Scan for the cell matching the given text and deliver its (x, y) coordinate at center. 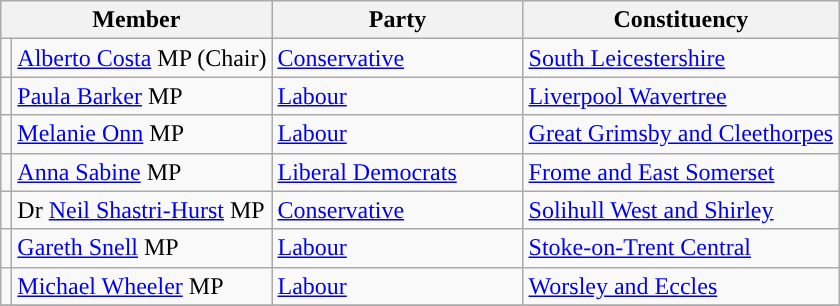
Liverpool Wavertree (681, 96)
Dr Neil Shastri-Hurst MP (142, 210)
Gareth Snell MP (142, 248)
Melanie Onn MP (142, 134)
Stoke-on-Trent Central (681, 248)
Member (136, 20)
Paula Barker MP (142, 96)
Anna Sabine MP (142, 172)
Michael Wheeler MP (142, 286)
Liberal Democrats (398, 172)
Worsley and Eccles (681, 286)
Great Grimsby and Cleethorpes (681, 134)
Alberto Costa MP (Chair) (142, 58)
Constituency (681, 20)
Solihull West and Shirley (681, 210)
Party (398, 20)
South Leicestershire (681, 58)
Frome and East Somerset (681, 172)
